Output the (x, y) coordinate of the center of the cell containing the given text.  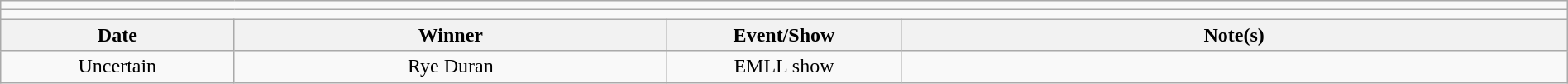
Note(s) (1234, 35)
Uncertain (117, 67)
Date (117, 35)
EMLL show (784, 67)
Event/Show (784, 35)
Rye Duran (451, 67)
Winner (451, 35)
